For the text-containing cell, return its midpoint in (x, y) coordinate format. 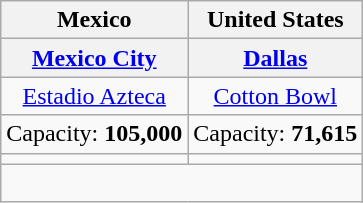
Capacity: 105,000 (94, 134)
Dallas (276, 58)
Mexico City (94, 58)
Cotton Bowl (276, 96)
United States (276, 20)
Estadio Azteca (94, 96)
Mexico (94, 20)
Capacity: 71,615 (276, 134)
